Determine the (X, Y) coordinate at the center of the cell enclosing the given text.  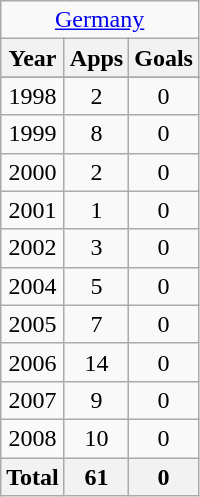
2001 (33, 210)
2004 (33, 286)
7 (96, 324)
Goals (164, 58)
Germany (100, 20)
9 (96, 400)
5 (96, 286)
1 (96, 210)
8 (96, 134)
2008 (33, 438)
Year (33, 58)
2006 (33, 362)
3 (96, 248)
2005 (33, 324)
10 (96, 438)
Total (33, 477)
61 (96, 477)
2000 (33, 172)
2007 (33, 400)
1998 (33, 96)
Apps (96, 58)
14 (96, 362)
1999 (33, 134)
2002 (33, 248)
